Detect which cell encompasses the target text, then output its [x, y] center coordinate. 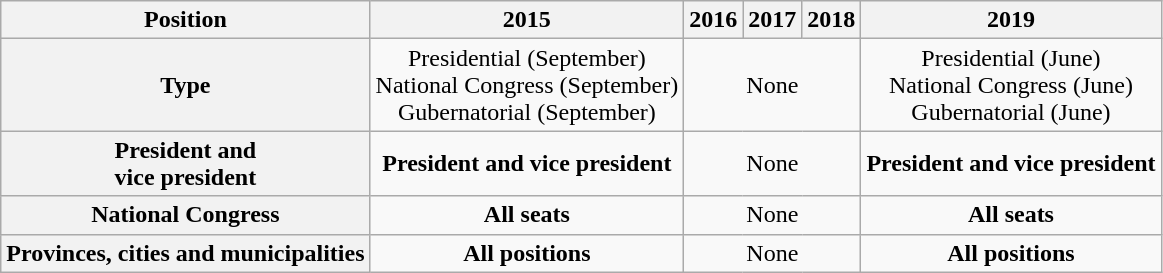
Presidential (September)National Congress (September)Gubernatorial (September) [527, 85]
Position [186, 20]
2018 [832, 20]
President andvice president [186, 164]
2015 [527, 20]
2016 [714, 20]
Presidential (June)National Congress (June)Gubernatorial (June) [1011, 85]
2017 [772, 20]
Type [186, 85]
National Congress [186, 215]
Provinces, cities and municipalities [186, 253]
2019 [1011, 20]
